Provide the (X, Y) coordinate of the cell's center where the given text is located.  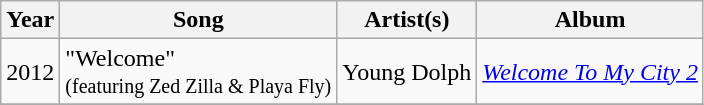
Song (198, 20)
"Welcome"(featuring Zed Zilla & Playa Fly) (198, 72)
Year (30, 20)
Artist(s) (407, 20)
2012 (30, 72)
Welcome To My City 2 (590, 72)
Album (590, 20)
Young Dolph (407, 72)
